Determine the [x, y] coordinate at the center of the cell enclosing the given text.  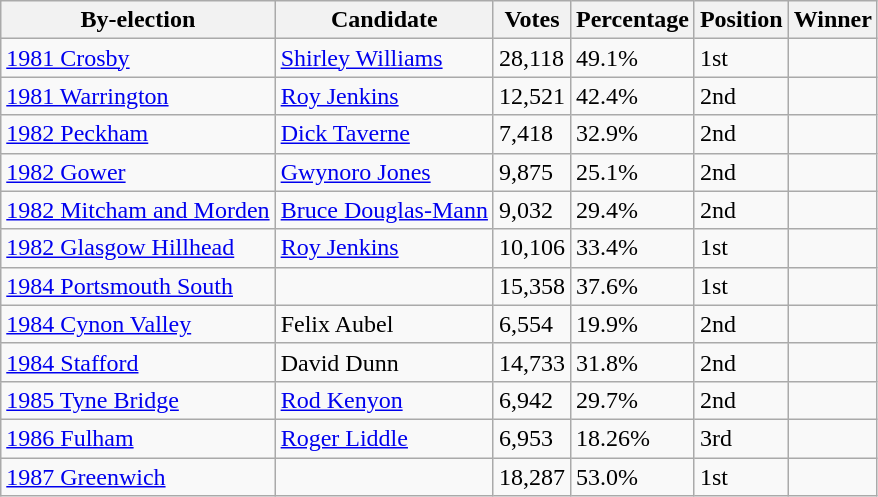
28,118 [532, 58]
14,733 [532, 362]
7,418 [532, 134]
49.1% [633, 58]
Candidate [384, 20]
1984 Stafford [138, 362]
42.4% [633, 96]
6,942 [532, 400]
1985 Tyne Bridge [138, 400]
1982 Peckham [138, 134]
1982 Mitcham and Morden [138, 210]
Votes [532, 20]
12,521 [532, 96]
1982 Glasgow Hillhead [138, 248]
Rod Kenyon [384, 400]
31.8% [633, 362]
18,287 [532, 477]
3rd [741, 438]
9,875 [532, 172]
18.26% [633, 438]
53.0% [633, 477]
Gwynoro Jones [384, 172]
32.9% [633, 134]
1984 Portsmouth South [138, 286]
1987 Greenwich [138, 477]
29.7% [633, 400]
6,554 [532, 324]
Felix Aubel [384, 324]
Position [741, 20]
25.1% [633, 172]
1981 Warrington [138, 96]
By-election [138, 20]
9,032 [532, 210]
1984 Cynon Valley [138, 324]
1981 Crosby [138, 58]
1986 Fulham [138, 438]
Roger Liddle [384, 438]
10,106 [532, 248]
Shirley Williams [384, 58]
Bruce Douglas-Mann [384, 210]
29.4% [633, 210]
Percentage [633, 20]
37.6% [633, 286]
33.4% [633, 248]
19.9% [633, 324]
Winner [832, 20]
Dick Taverne [384, 134]
David Dunn [384, 362]
15,358 [532, 286]
1982 Gower [138, 172]
6,953 [532, 438]
